Find where the given text appears and provide that cell's center as (x, y) coordinate. 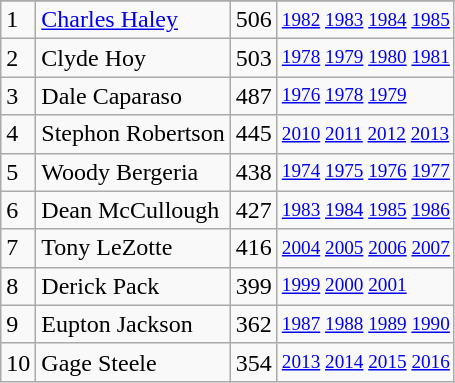
Dale Caparaso (133, 96)
Gage Steele (133, 362)
362 (254, 324)
6 (18, 210)
2004 2005 2006 2007 (366, 248)
2 (18, 58)
Charles Haley (133, 20)
8 (18, 286)
354 (254, 362)
Clyde Hoy (133, 58)
3 (18, 96)
Tony LeZotte (133, 248)
Dean McCullough (133, 210)
445 (254, 134)
9 (18, 324)
1 (18, 20)
4 (18, 134)
1987 1988 1989 1990 (366, 324)
416 (254, 248)
5 (18, 172)
399 (254, 286)
1976 1978 1979 (366, 96)
Derick Pack (133, 286)
1982 1983 1984 1985 (366, 20)
1999 2000 2001 (366, 286)
Eupton Jackson (133, 324)
7 (18, 248)
2010 2011 2012 2013 (366, 134)
Stephon Robertson (133, 134)
427 (254, 210)
1974 1975 1976 1977 (366, 172)
2013 2014 2015 2016 (366, 362)
Woody Bergeria (133, 172)
503 (254, 58)
438 (254, 172)
1983 1984 1985 1986 (366, 210)
487 (254, 96)
10 (18, 362)
1978 1979 1980 1981 (366, 58)
506 (254, 20)
